Extract the [X, Y] coordinate from the center of the cell holding the provided text.  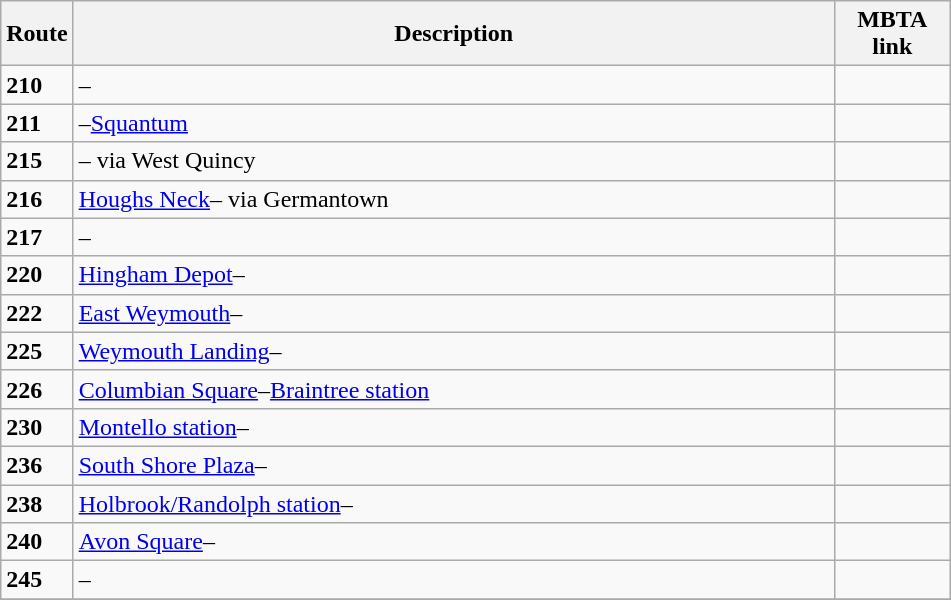
South Shore Plaza– [454, 465]
226 [37, 389]
230 [37, 427]
211 [37, 123]
Weymouth Landing– [454, 351]
245 [37, 580]
220 [37, 275]
Houghs Neck– via Germantown [454, 199]
Montello station– [454, 427]
210 [37, 85]
– via West Quincy [454, 161]
225 [37, 351]
Holbrook/Randolph station– [454, 503]
Route [37, 34]
238 [37, 503]
236 [37, 465]
Description [454, 34]
Avon Square– [454, 542]
Columbian Square–Braintree station [454, 389]
222 [37, 313]
–Squantum [454, 123]
215 [37, 161]
MBTA link [892, 34]
Hingham Depot– [454, 275]
216 [37, 199]
East Weymouth– [454, 313]
240 [37, 542]
217 [37, 237]
